Capture the cell that displays the provided text and extract its [X, Y] central coordinate. 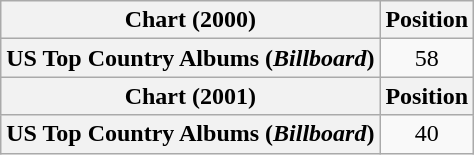
58 [427, 58]
Chart (2000) [190, 20]
40 [427, 134]
Chart (2001) [190, 96]
